For the text-containing cell, return its midpoint in (x, y) coordinate format. 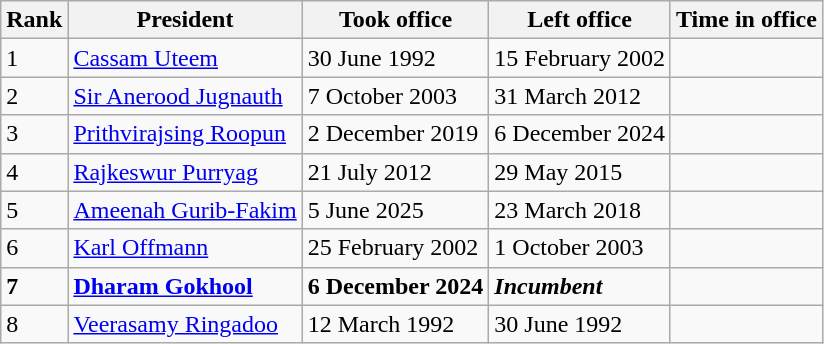
Left office (580, 20)
Time in office (746, 20)
Dharam Gokhool (185, 286)
Rank (34, 20)
7 October 2003 (396, 96)
Prithvirajsing Roopun (185, 134)
8 (34, 324)
15 February 2002 (580, 58)
Sir Anerood Jugnauth (185, 96)
31 March 2012 (580, 96)
1 (34, 58)
President (185, 20)
5 (34, 210)
Took office (396, 20)
Rajkeswur Purryag (185, 172)
7 (34, 286)
5 June 2025 (396, 210)
23 March 2018 (580, 210)
3 (34, 134)
21 July 2012 (396, 172)
Cassam Uteem (185, 58)
4 (34, 172)
Karl Offmann (185, 248)
25 February 2002 (396, 248)
Veerasamy Ringadoo (185, 324)
Incumbent (580, 286)
6 (34, 248)
2 (34, 96)
Ameenah Gurib-Fakim (185, 210)
12 March 1992 (396, 324)
29 May 2015 (580, 172)
2 December 2019 (396, 134)
1 October 2003 (580, 248)
